Scan for the cell matching the given text and deliver its [x, y] coordinate at center. 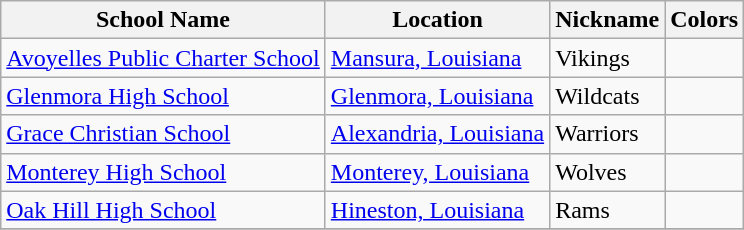
School Name [164, 20]
Oak Hill High School [164, 210]
Nickname [608, 20]
Grace Christian School [164, 134]
Warriors [608, 134]
Mansura, Louisiana [437, 58]
Avoyelles Public Charter School [164, 58]
Alexandria, Louisiana [437, 134]
Rams [608, 210]
Monterey High School [164, 172]
Glenmora, Louisiana [437, 96]
Vikings [608, 58]
Wildcats [608, 96]
Colors [704, 20]
Location [437, 20]
Wolves [608, 172]
Monterey, Louisiana [437, 172]
Hineston, Louisiana [437, 210]
Glenmora High School [164, 96]
